Detect which cell encompasses the target text, then output its [X, Y] center coordinate. 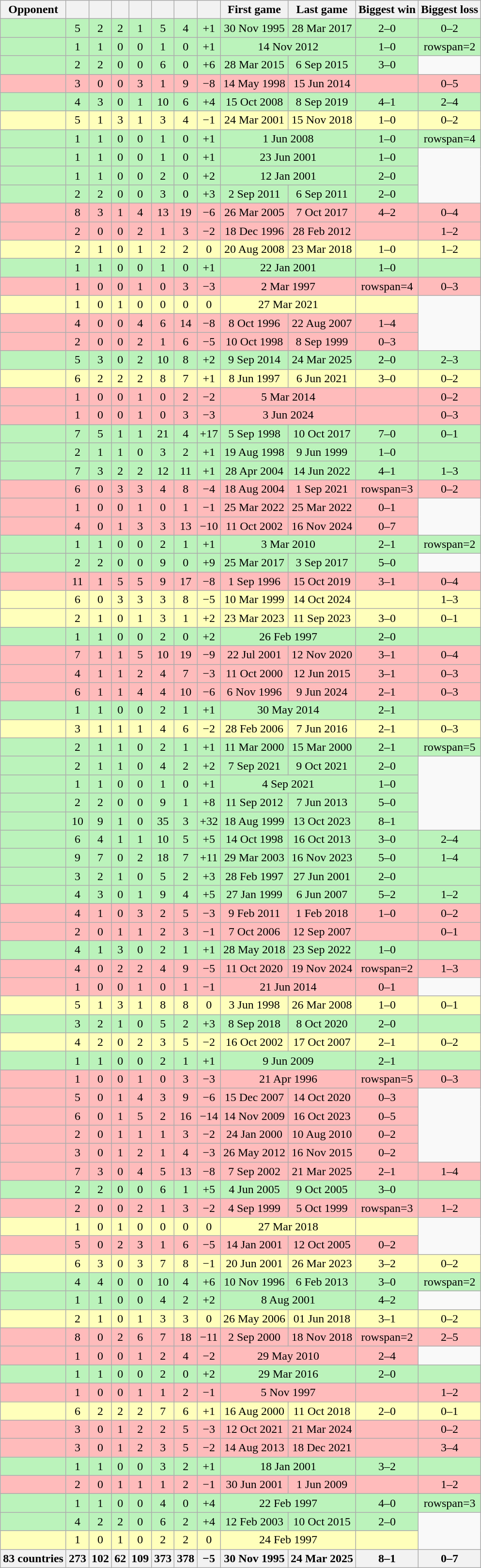
+11 [209, 858]
378 [186, 1558]
30 Jun 2001 [254, 1485]
19 Nov 2024 [322, 968]
21 Mar 2025 [322, 1171]
11 Oct 2002 [254, 526]
15 Nov 2018 [322, 120]
8 Oct 1996 [254, 323]
20 Aug 2008 [254, 249]
27 Jan 1999 [254, 895]
109 [140, 1558]
83 countries [33, 1558]
2 Sep 2000 [254, 1337]
1 Sep 1996 [254, 581]
9 Oct 2021 [322, 765]
24 Feb 1997 [288, 1540]
22 Aug 2007 [322, 323]
26 May 2006 [254, 1319]
13 Oct 2023 [322, 821]
16 Oct 2002 [254, 1042]
16 Oct 2023 [322, 1116]
1 Jun 2009 [322, 1485]
9 Sep 2014 [254, 360]
10 Mar 1999 [254, 600]
+17 [209, 434]
28 Mar 2017 [322, 28]
9 Jun 2024 [322, 692]
29 Mar 2003 [254, 858]
11 Mar 2000 [254, 747]
7 Jun 2016 [322, 729]
14 Oct 2024 [322, 600]
14 Jan 2001 [254, 1245]
8 Sep 1999 [322, 342]
3–4 [450, 1448]
14 May 1998 [254, 83]
16 Nov 2023 [322, 858]
6 Jun 2021 [322, 378]
29 Mar 2016 [288, 1374]
23 Mar 2018 [322, 249]
−4 [209, 489]
27 Jun 2001 [322, 876]
5–2 [387, 895]
17 [186, 581]
12 Jun 2015 [322, 673]
2–5 [450, 1337]
28 Feb 1997 [254, 876]
23 Jun 2001 [288, 157]
11 Oct 2018 [322, 1411]
7–0 [387, 434]
4 Jun 2005 [254, 1190]
18 Dec 2021 [322, 1448]
6 Jun 2007 [322, 895]
26 Mar 2005 [254, 212]
+8 [209, 802]
21 [163, 434]
7 Oct 2006 [254, 931]
8 Sep 2019 [322, 102]
28 Apr 2004 [254, 470]
3 Jun 1998 [254, 1005]
4 Sep 1999 [254, 1208]
15 Oct 2008 [254, 102]
25 Mar 2017 [254, 563]
+32 [209, 821]
1 Jun 2008 [288, 139]
Opponent [33, 10]
+9 [209, 563]
18 Aug 2004 [254, 489]
01 Jun 2018 [322, 1319]
10 Aug 2010 [322, 1134]
28 May 2018 [254, 950]
12 Feb 2003 [254, 1521]
−10 [209, 526]
7 Sep 2021 [254, 765]
2–3 [450, 360]
5 Oct 1999 [322, 1208]
14 Oct 1998 [254, 839]
19 Aug 1998 [254, 452]
12 Sep 2007 [322, 931]
3 Jun 2024 [288, 415]
21 Jun 2014 [288, 987]
373 [163, 1558]
−14 [209, 1116]
12 [163, 470]
9 Oct 2005 [322, 1190]
9 Feb 2011 [254, 913]
Biggest win [387, 10]
28 Feb 2012 [322, 231]
8 Aug 2001 [288, 1300]
14 Aug 2013 [254, 1448]
62 [120, 1558]
23 Sep 2022 [322, 950]
26 Feb 1997 [288, 637]
6 Sep 2011 [322, 194]
16 Nov 2024 [322, 526]
5 Nov 1997 [288, 1392]
12 Oct 2005 [322, 1245]
16 Aug 2000 [254, 1411]
−9 [209, 655]
7 Oct 2017 [322, 212]
16 [186, 1116]
26 Mar 2023 [322, 1263]
2 Sep 2011 [254, 194]
23 Mar 2023 [254, 618]
1 Feb 2018 [322, 913]
9 Jun 1999 [322, 452]
8 Oct 2020 [322, 1024]
10 Oct 2015 [322, 1521]
6 Sep 2015 [322, 65]
9 Jun 2009 [288, 1060]
First game [254, 10]
11 Oct 2000 [254, 673]
8 Jun 1997 [254, 378]
18 Dec 1996 [254, 231]
27 Mar 2021 [288, 305]
15 Jun 2014 [322, 83]
273 [78, 1558]
2 Mar 1997 [288, 286]
16 Nov 2015 [322, 1153]
14 Oct 2020 [322, 1097]
27 Mar 2018 [288, 1226]
11 Sep 2012 [254, 802]
3 Mar 2010 [288, 544]
15 Dec 2007 [254, 1097]
7 Sep 2002 [254, 1171]
14 [186, 323]
1 Sep 2021 [322, 489]
12 Nov 2020 [322, 655]
5 Mar 2014 [288, 397]
14 Nov 2009 [254, 1116]
18 Aug 1999 [254, 821]
14 Nov 2012 [288, 47]
24 Mar 2001 [254, 120]
10 Oct 1998 [254, 342]
28 Mar 2015 [254, 65]
3 Sep 2017 [322, 563]
6 Feb 2013 [322, 1282]
20 Jun 2001 [254, 1263]
35 [163, 821]
14 Jun 2022 [322, 470]
15 Mar 2000 [322, 747]
26 May 2012 [254, 1153]
11 Sep 2023 [322, 618]
30 May 2014 [288, 710]
−11 [209, 1337]
21 Mar 2024 [322, 1429]
18 Jan 2001 [288, 1466]
8 Sep 2018 [254, 1024]
21 Apr 1996 [288, 1079]
26 Mar 2008 [322, 1005]
7 Jun 2013 [322, 802]
12 Jan 2001 [288, 175]
28 Feb 2006 [254, 729]
22 Feb 1997 [288, 1503]
102 [101, 1558]
6 Nov 1996 [254, 692]
12 Oct 2021 [254, 1429]
16 Oct 2013 [322, 839]
5 Sep 1998 [254, 434]
4 Sep 2021 [288, 784]
22 Jul 2001 [254, 655]
Biggest loss [450, 10]
10 Nov 1996 [254, 1282]
17 Oct 2007 [322, 1042]
Last game [322, 10]
29 May 2010 [288, 1355]
4–0 [387, 1503]
22 Jan 2001 [288, 268]
15 Oct 2019 [322, 581]
10 Oct 2017 [322, 434]
24 Jan 2000 [254, 1134]
11 Oct 2020 [254, 968]
18 Nov 2018 [322, 1337]
